Output the [x, y] coordinate of the center of the cell containing the given text.  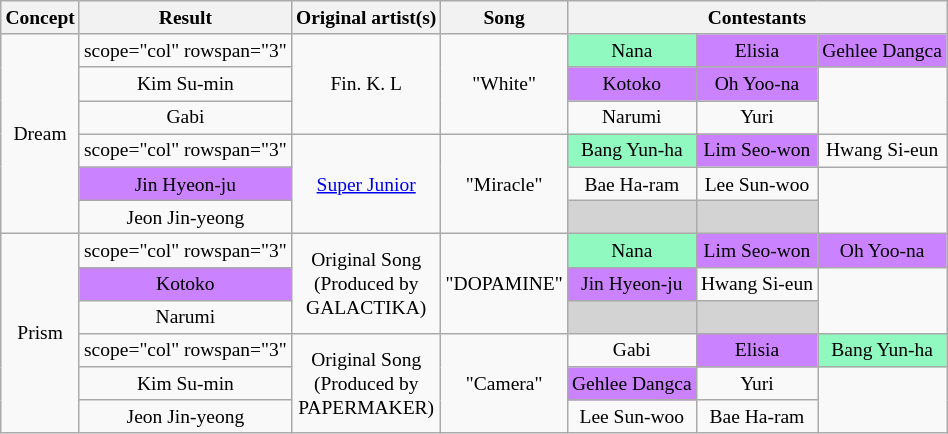
"Camera" [504, 384]
Fin. K. L [366, 84]
Song [504, 18]
Original Song (Produced by PAPERMAKER) [366, 384]
Prism [40, 334]
Super Junior [366, 184]
Original artist(s) [366, 18]
Original Song (Produced by GALACTIKA) [366, 284]
"DOPAMINE" [504, 284]
Result [185, 18]
Dream [40, 134]
"White" [504, 84]
Contestants [756, 18]
"Miracle" [504, 184]
Concept [40, 18]
